Find where the given text appears and provide that cell's center as (X, Y) coordinate. 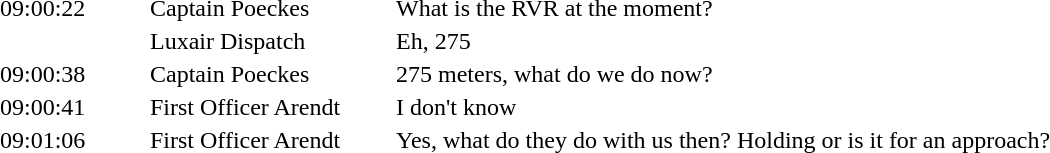
Luxair Dispatch (270, 41)
First Officer Arendt (270, 107)
Captain Poeckes (270, 74)
